Identify which cell holds the provided text, then report its [x, y] central coordinate. 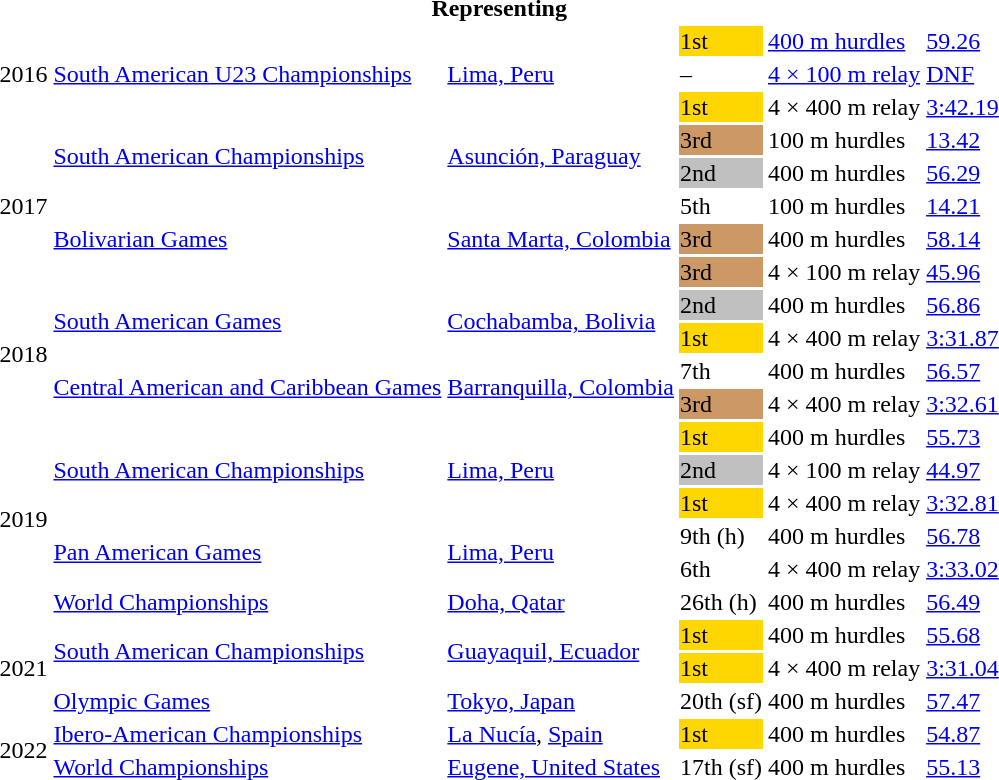
Olympic Games [248, 701]
Doha, Qatar [561, 602]
7th [720, 371]
5th [720, 206]
La Nucía, Spain [561, 734]
Central American and Caribbean Games [248, 388]
Tokyo, Japan [561, 701]
9th (h) [720, 536]
26th (h) [720, 602]
Barranquilla, Colombia [561, 388]
Cochabamba, Bolivia [561, 322]
Asunción, Paraguay [561, 156]
– [720, 74]
6th [720, 569]
South American U23 Championships [248, 74]
Santa Marta, Colombia [561, 239]
Ibero-American Championships [248, 734]
Bolivarian Games [248, 239]
Guayaquil, Ecuador [561, 652]
Pan American Games [248, 552]
World Championships [248, 602]
South American Games [248, 322]
20th (sf) [720, 701]
